From the cell containing the given text, extract its center point as (X, Y) coordinate. 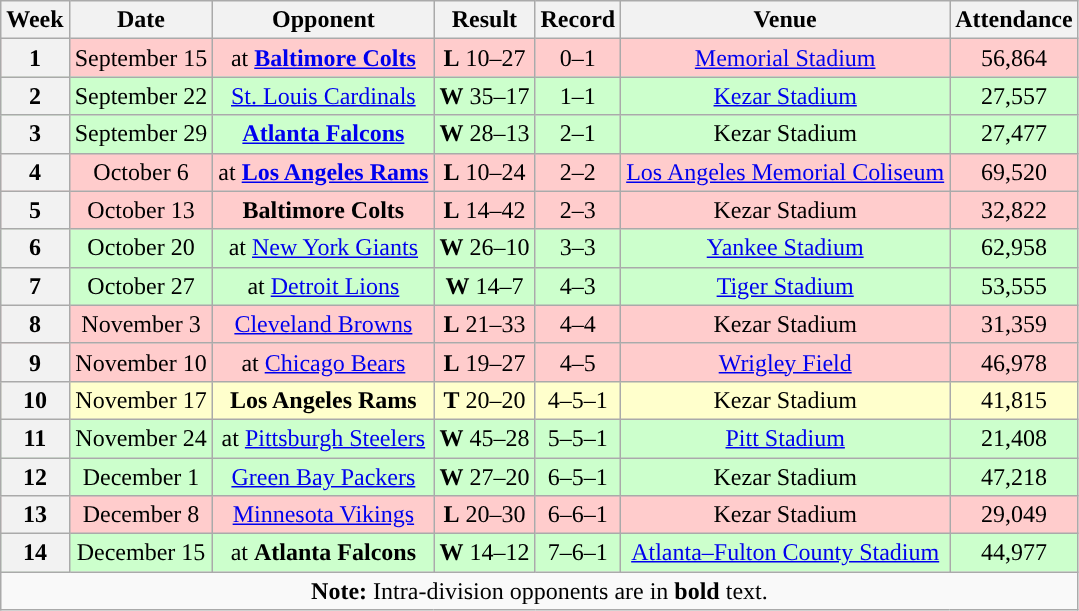
14 (35, 553)
Opponent (324, 20)
4 (35, 172)
W 45–28 (484, 438)
0–1 (578, 58)
November 10 (141, 362)
27,477 (1014, 134)
47,218 (1014, 477)
53,555 (1014, 286)
Atlanta Falcons (324, 134)
4–5 (578, 362)
Pitt Stadium (786, 438)
31,359 (1014, 324)
56,864 (1014, 58)
September 15 (141, 58)
12 (35, 477)
L 14–42 (484, 210)
29,049 (1014, 515)
Baltimore Colts (324, 210)
St. Louis Cardinals (324, 96)
November 24 (141, 438)
62,958 (1014, 248)
32,822 (1014, 210)
Wrigley Field (786, 362)
2–2 (578, 172)
W 27–20 (484, 477)
November 3 (141, 324)
October 27 (141, 286)
W 14–7 (484, 286)
4–4 (578, 324)
W 28–13 (484, 134)
Attendance (1014, 20)
1 (35, 58)
11 (35, 438)
W 35–17 (484, 96)
Date (141, 20)
December 1 (141, 477)
5 (35, 210)
at Atlanta Falcons (324, 553)
13 (35, 515)
27,557 (1014, 96)
October 6 (141, 172)
November 17 (141, 400)
21,408 (1014, 438)
October 13 (141, 210)
October 20 (141, 248)
3 (35, 134)
Result (484, 20)
3–3 (578, 248)
1–1 (578, 96)
L 21–33 (484, 324)
7–6–1 (578, 553)
L 10–24 (484, 172)
at Pittsburgh Steelers (324, 438)
at Los Angeles Rams (324, 172)
5–5–1 (578, 438)
6 (35, 248)
Cleveland Browns (324, 324)
at Baltimore Colts (324, 58)
L 20–30 (484, 515)
4–3 (578, 286)
Note: Intra-division opponents are in bold text. (540, 591)
September 29 (141, 134)
W 14–12 (484, 553)
6–6–1 (578, 515)
41,815 (1014, 400)
44,977 (1014, 553)
at New York Giants (324, 248)
December 15 (141, 553)
Venue (786, 20)
4–5–1 (578, 400)
L 19–27 (484, 362)
2 (35, 96)
7 (35, 286)
2–3 (578, 210)
2–1 (578, 134)
Atlanta–Fulton County Stadium (786, 553)
Record (578, 20)
Los Angeles Memorial Coliseum (786, 172)
6–5–1 (578, 477)
Los Angeles Rams (324, 400)
Yankee Stadium (786, 248)
Tiger Stadium (786, 286)
69,520 (1014, 172)
8 (35, 324)
W 26–10 (484, 248)
L 10–27 (484, 58)
December 8 (141, 515)
Week (35, 20)
at Detroit Lions (324, 286)
at Chicago Bears (324, 362)
9 (35, 362)
46,978 (1014, 362)
10 (35, 400)
T 20–20 (484, 400)
Memorial Stadium (786, 58)
September 22 (141, 96)
Green Bay Packers (324, 477)
Minnesota Vikings (324, 515)
